Find where the given text appears and provide that cell's center as [x, y] coordinate. 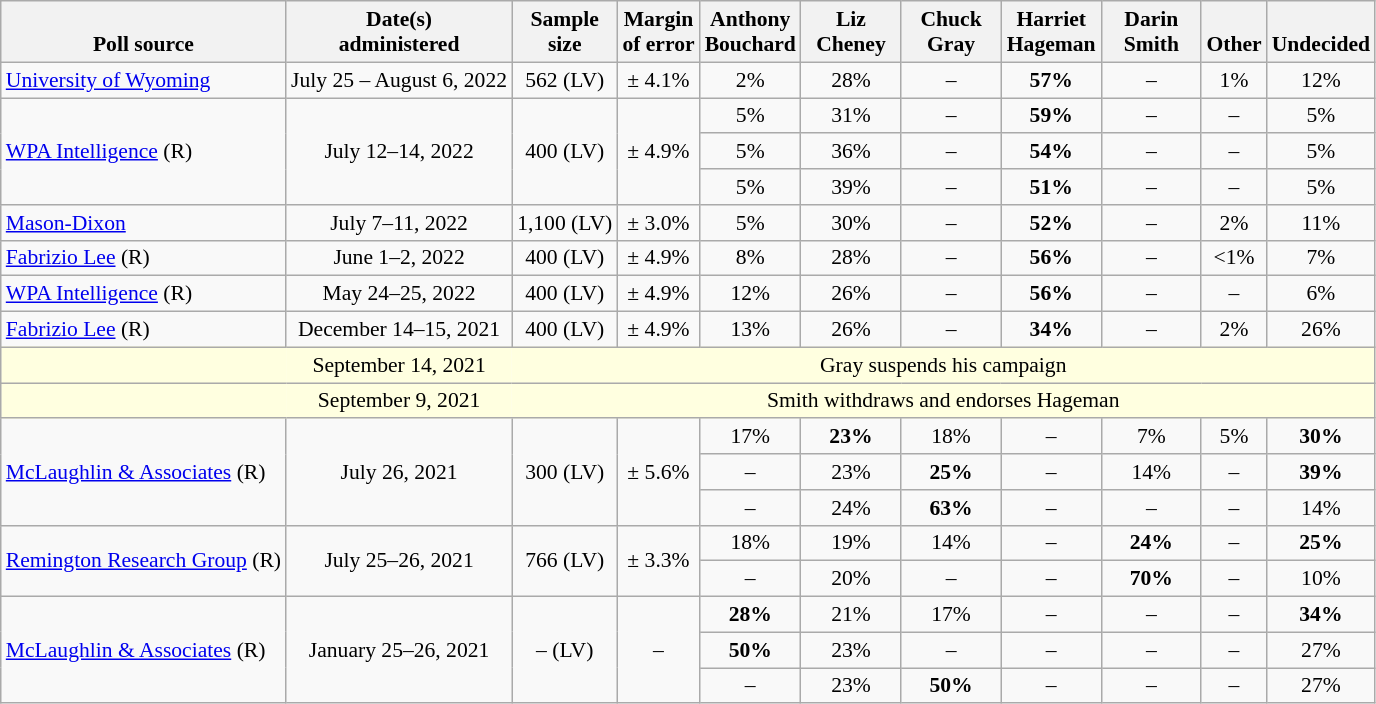
AnthonyBouchard [750, 32]
766 (LV) [564, 560]
51% [1051, 187]
Marginof error [658, 32]
January 25–26, 2021 [399, 650]
May 24–25, 2022 [399, 294]
63% [951, 508]
University of Wyoming [144, 80]
57% [1051, 80]
± 3.3% [658, 560]
± 5.6% [658, 472]
54% [1051, 152]
13% [750, 330]
July 12–14, 2022 [399, 152]
Undecided [1321, 32]
DarinSmith [1151, 32]
1% [1234, 80]
20% [851, 579]
8% [750, 258]
September 14, 2021 [399, 365]
December 14–15, 2021 [399, 330]
– (LV) [564, 650]
± 3.0% [658, 223]
July 25 – August 6, 2022 [399, 80]
ChuckGray [951, 32]
July 25–26, 2021 [399, 560]
70% [1151, 579]
Samplesize [564, 32]
Poll source [144, 32]
300 (LV) [564, 472]
Mason-Dixon [144, 223]
6% [1321, 294]
June 1–2, 2022 [399, 258]
10% [1321, 579]
562 (LV) [564, 80]
21% [851, 615]
Smith withdraws and endorses Hageman [944, 401]
31% [851, 116]
September 9, 2021 [399, 401]
± 4.1% [658, 80]
Date(s)administered [399, 32]
1,100 (LV) [564, 223]
52% [1051, 223]
July 7–11, 2022 [399, 223]
July 26, 2021 [399, 472]
36% [851, 152]
19% [851, 543]
HarrietHageman [1051, 32]
Other [1234, 32]
Gray suspends his campaign [944, 365]
Remington Research Group (R) [144, 560]
11% [1321, 223]
59% [1051, 116]
<1% [1234, 258]
LizCheney [851, 32]
